Pinpoint the cell where the given text exists, returning its [x, y] midpoint coordinate. 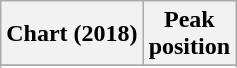
Chart (2018) [72, 34]
Peakposition [189, 34]
